Identify which cell holds the provided text, then report its (x, y) central coordinate. 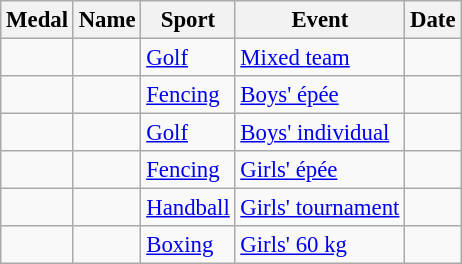
Event (320, 20)
Sport (188, 20)
Name (107, 20)
Handball (188, 208)
Mixed team (320, 58)
Girls' épée (320, 170)
Boxing (188, 245)
Girls' 60 kg (320, 245)
Boys' individual (320, 133)
Date (433, 20)
Boys' épée (320, 95)
Medal (38, 20)
Girls' tournament (320, 208)
